Locate the cell with the specified text and output its (x, y) center coordinate. 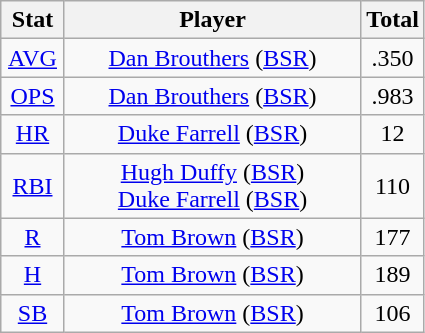
Player (212, 20)
RBI (33, 186)
12 (393, 134)
OPS (33, 96)
106 (393, 313)
SB (33, 313)
Stat (33, 20)
Duke Farrell (BSR) (212, 134)
.350 (393, 58)
189 (393, 275)
Total (393, 20)
H (33, 275)
HR (33, 134)
R (33, 237)
AVG (33, 58)
110 (393, 186)
.983 (393, 96)
177 (393, 237)
Hugh Duffy (BSR)Duke Farrell (BSR) (212, 186)
